Locate the cell with the specified text and output its [x, y] center coordinate. 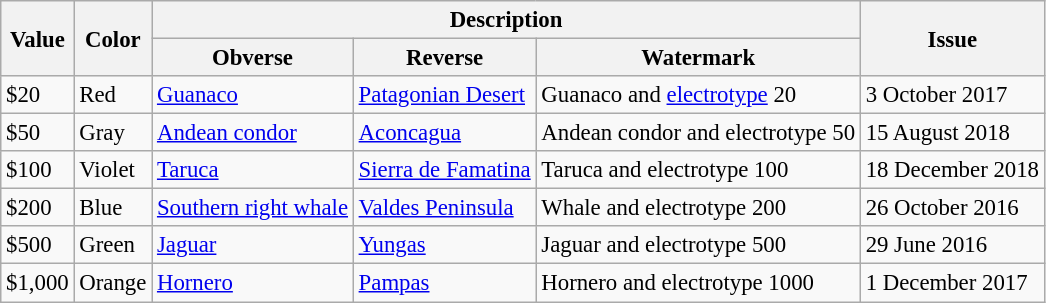
$200 [38, 208]
1 December 2017 [952, 283]
Red [113, 95]
Valdes Peninsula [444, 208]
Jaguar [253, 245]
Watermark [698, 58]
$100 [38, 170]
Guanaco and electrotype 20 [698, 95]
Taruca [253, 170]
$50 [38, 133]
Aconcagua [444, 133]
Description [506, 20]
Obverse [253, 58]
Andean condor [253, 133]
3 October 2017 [952, 95]
Andean condor and electrotype 50 [698, 133]
Yungas [444, 245]
Green [113, 245]
Hornero [253, 283]
Patagonian Desert [444, 95]
Taruca and electrotype 100 [698, 170]
$500 [38, 245]
Gray [113, 133]
Reverse [444, 58]
29 June 2016 [952, 245]
Pampas [444, 283]
$20 [38, 95]
Color [113, 38]
Guanaco [253, 95]
$1,000 [38, 283]
Orange [113, 283]
Sierra de Famatina [444, 170]
Southern right whale [253, 208]
Violet [113, 170]
Whale and electrotype 200 [698, 208]
Blue [113, 208]
15 August 2018 [952, 133]
Value [38, 38]
26 October 2016 [952, 208]
Hornero and electrotype 1000 [698, 283]
18 December 2018 [952, 170]
Issue [952, 38]
Jaguar and electrotype 500 [698, 245]
